Locate the cell with the specified text and output its (x, y) center coordinate. 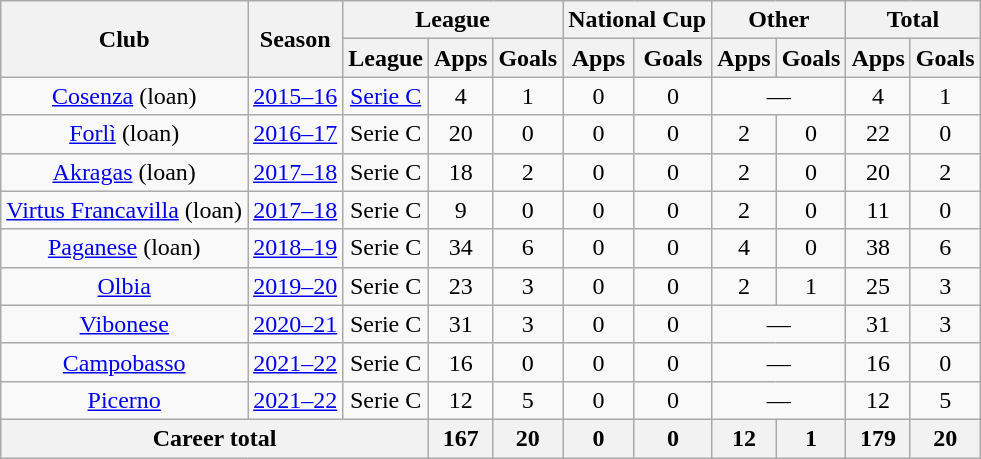
Olbia (124, 286)
2018–19 (296, 248)
Picerno (124, 400)
38 (878, 248)
Total (913, 20)
179 (878, 438)
Cosenza (loan) (124, 96)
23 (460, 286)
Season (296, 39)
2019–20 (296, 286)
National Cup (638, 20)
34 (460, 248)
167 (460, 438)
Campobasso (124, 362)
Vibonese (124, 324)
Virtus Francavilla (loan) (124, 210)
2016–17 (296, 134)
25 (878, 286)
22 (878, 134)
Forlì (loan) (124, 134)
2015–16 (296, 96)
Career total (215, 438)
Other (779, 20)
Club (124, 39)
18 (460, 172)
Akragas (loan) (124, 172)
11 (878, 210)
Paganese (loan) (124, 248)
9 (460, 210)
2020–21 (296, 324)
